Extract the (x, y) coordinate from the center of the cell holding the provided text.  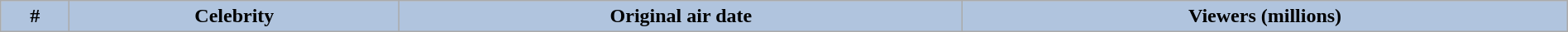
Viewers (millions) (1265, 16)
Original air date (681, 16)
Celebrity (235, 16)
# (35, 16)
